Pinpoint the cell where the given text exists, returning its (X, Y) midpoint coordinate. 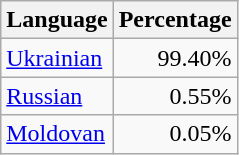
Percentage (175, 20)
Language (57, 20)
Moldovan (57, 134)
Russian (57, 96)
0.55% (175, 96)
0.05% (175, 134)
Ukrainian (57, 58)
99.40% (175, 58)
